Find where the given text appears and provide that cell's center as (x, y) coordinate. 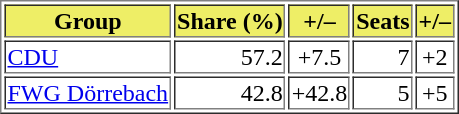
+7.5 (320, 56)
+2 (435, 56)
Share (%) (230, 20)
42.8 (230, 92)
CDU (88, 56)
57.2 (230, 56)
FWG Dörrebach (88, 92)
5 (382, 92)
Seats (382, 20)
7 (382, 56)
+5 (435, 92)
+42.8 (320, 92)
Group (88, 20)
